Return the [X, Y] coordinate for the center point of the cell that contains the specified text.  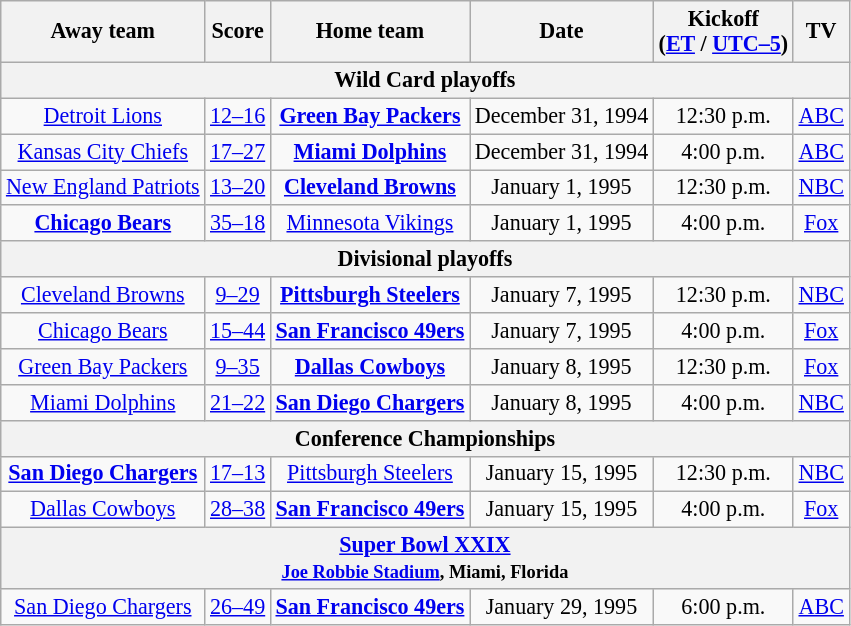
Wild Card playoffs [425, 80]
Away team [103, 30]
Kansas City Chiefs [103, 151]
21–22 [238, 402]
Home team [370, 30]
9–35 [238, 366]
12–16 [238, 116]
January 29, 1995 [562, 607]
6:00 p.m. [723, 607]
Super Bowl XXIXJoe Robbie Stadium, Miami, Florida [425, 558]
26–49 [238, 607]
Divisional playoffs [425, 259]
9–29 [238, 295]
28–38 [238, 510]
17–27 [238, 151]
Kickoff(ET / UTC–5) [723, 30]
13–20 [238, 187]
35–18 [238, 223]
New England Patriots [103, 187]
Detroit Lions [103, 116]
Minnesota Vikings [370, 223]
Conference Championships [425, 438]
15–44 [238, 330]
TV [821, 30]
17–13 [238, 474]
Score [238, 30]
Date [562, 30]
